For the text-containing cell, return its midpoint in [x, y] coordinate format. 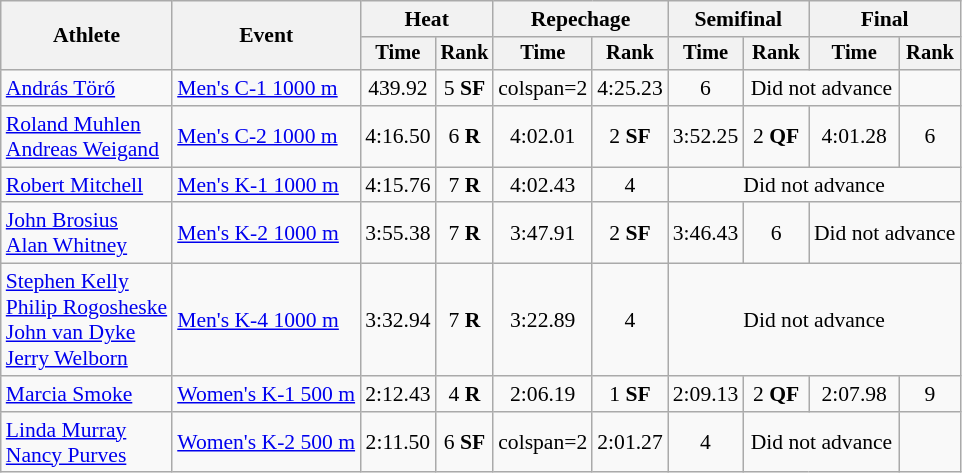
3:55.38 [398, 234]
3:22.89 [542, 320]
2:09.13 [706, 394]
Marcia Smoke [86, 394]
Linda MurrayNancy Purves [86, 442]
Repechage [580, 19]
Event [266, 36]
3:46.43 [706, 234]
4:16.50 [398, 136]
András Törő [86, 88]
Men's K-4 1000 m [266, 320]
5 SF [465, 88]
4:02.01 [542, 136]
Stephen KellyPhilip RogosheskeJohn van DykeJerry Welborn [86, 320]
6 SF [465, 442]
Men's K-1 1000 m [266, 185]
2:01.27 [630, 442]
4:15.76 [398, 185]
6 R [465, 136]
Men's C-2 1000 m [266, 136]
Heat [426, 19]
4:02.43 [542, 185]
3:47.91 [542, 234]
4:25.23 [630, 88]
3:52.25 [706, 136]
John BrosiusAlan Whitney [86, 234]
1 SF [630, 394]
2:11.50 [398, 442]
439.92 [398, 88]
Men's C-1 1000 m [266, 88]
Women's K-2 500 m [266, 442]
Robert Mitchell [86, 185]
2:07.98 [854, 394]
Semifinal [738, 19]
Men's K-2 1000 m [266, 234]
4 R [465, 394]
Roland MuhlenAndreas Weigand [86, 136]
Athlete [86, 36]
4:01.28 [854, 136]
3:32.94 [398, 320]
Women's K-1 500 m [266, 394]
2:06.19 [542, 394]
Final [885, 19]
2:12.43 [398, 394]
9 [930, 394]
